Extract the [X, Y] coordinate from the center of the cell holding the provided text.  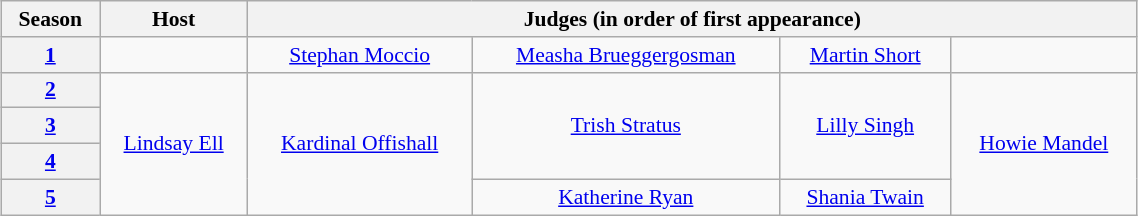
Measha Brueggergosman [626, 55]
3 [50, 126]
Season [50, 19]
Host [174, 19]
Martin Short [866, 55]
Stephan Moccio [359, 55]
Lilly Singh [866, 126]
Judges (in order of first appearance) [692, 19]
Howie Mandel [1044, 143]
2 [50, 90]
1 [50, 55]
4 [50, 162]
Kardinal Offishall [359, 143]
Trish Stratus [626, 126]
Lindsay Ell [174, 143]
5 [50, 197]
Shania Twain [866, 197]
Katherine Ryan [626, 197]
